Detect which cell encompasses the target text, then output its (x, y) center coordinate. 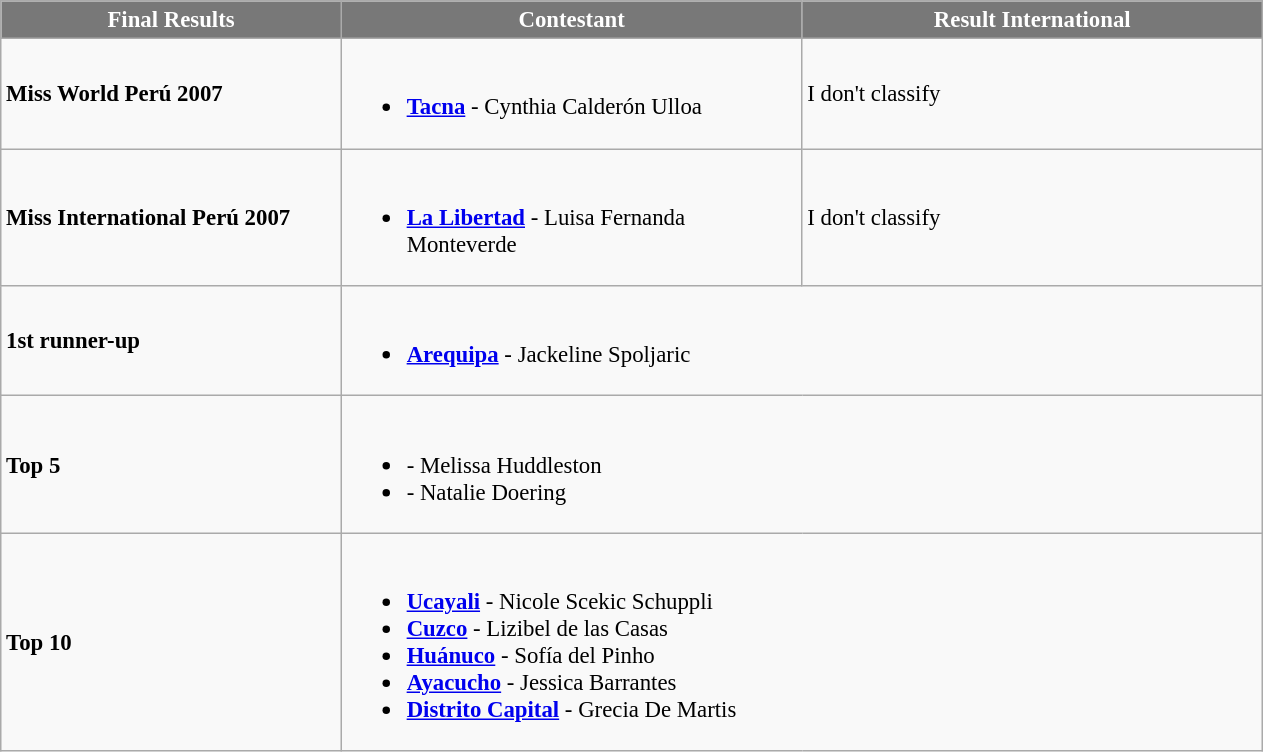
Top 10 (172, 642)
Top 5 (172, 464)
1st runner-up (172, 341)
Arequipa - Jackeline Spoljaric (802, 341)
Final Results (172, 20)
La Libertad - Luisa Fernanda Monteverde (572, 218)
Result International (1032, 20)
- Melissa Huddleston - Natalie Doering (802, 464)
Tacna - Cynthia Calderón Ulloa (572, 94)
Miss World Perú 2007 (172, 94)
Miss International Perú 2007 (172, 218)
Contestant (572, 20)
